Return the [x, y] coordinate for the center point of the cell that contains the specified text.  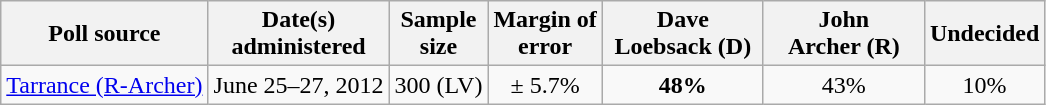
Poll source [104, 34]
Undecided [984, 34]
10% [984, 85]
DaveLoebsack (D) [682, 34]
Margin oferror [545, 34]
June 25–27, 2012 [298, 85]
± 5.7% [545, 85]
43% [844, 85]
Samplesize [438, 34]
JohnArcher (R) [844, 34]
300 (LV) [438, 85]
Tarrance (R-Archer) [104, 85]
Date(s)administered [298, 34]
48% [682, 85]
